Identify which cell holds the provided text, then report its (X, Y) central coordinate. 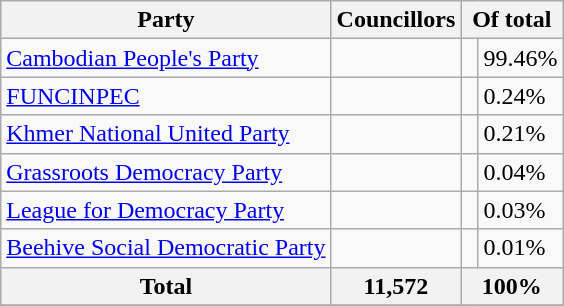
0.04% (520, 172)
100% (512, 286)
Cambodian People's Party (166, 58)
99.46% (520, 58)
Total (166, 286)
League for Democracy Party (166, 210)
Grassroots Democracy Party (166, 172)
0.03% (520, 210)
Of total (512, 20)
Councillors (396, 20)
0.21% (520, 134)
0.01% (520, 248)
11,572 (396, 286)
Khmer National United Party (166, 134)
FUNCINPEC (166, 96)
0.24% (520, 96)
Beehive Social Democratic Party (166, 248)
Party (166, 20)
